Search for the cell housing the specified text and yield its [x, y] center coordinate. 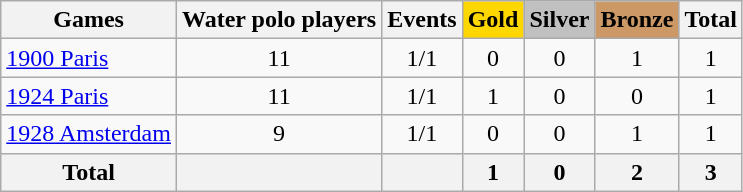
Events [422, 20]
Water polo players [278, 20]
Bronze [637, 20]
Silver [560, 20]
Gold [493, 20]
3 [711, 172]
2 [637, 172]
1900 Paris [89, 58]
1928 Amsterdam [89, 134]
Games [89, 20]
1924 Paris [89, 96]
9 [278, 134]
